From the cell containing the given text, extract its center point as (X, Y) coordinate. 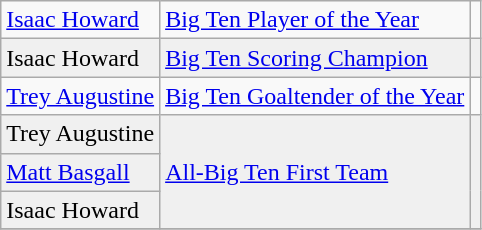
Big Ten Player of the Year (315, 20)
Big Ten Scoring Champion (315, 58)
Big Ten Goaltender of the Year (315, 96)
Matt Basgall (80, 172)
All-Big Ten First Team (315, 172)
